Output the [x, y] coordinate of the center of the cell containing the given text.  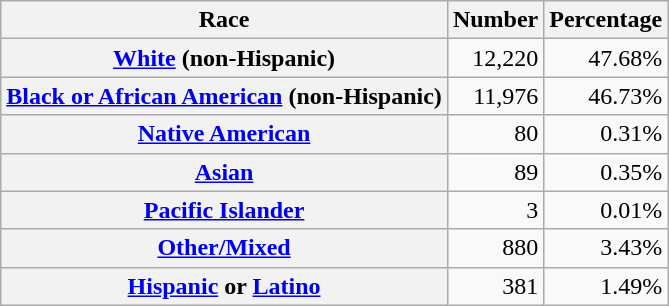
Black or African American (non-Hispanic) [224, 96]
0.35% [606, 172]
0.01% [606, 210]
Other/Mixed [224, 248]
80 [495, 134]
3 [495, 210]
12,220 [495, 58]
381 [495, 286]
880 [495, 248]
Asian [224, 172]
Percentage [606, 20]
Hispanic or Latino [224, 286]
46.73% [606, 96]
3.43% [606, 248]
47.68% [606, 58]
11,976 [495, 96]
Race [224, 20]
1.49% [606, 286]
0.31% [606, 134]
White (non-Hispanic) [224, 58]
Native American [224, 134]
Number [495, 20]
Pacific Islander [224, 210]
89 [495, 172]
